Determine the (x, y) coordinate at the center of the cell enclosing the given text.  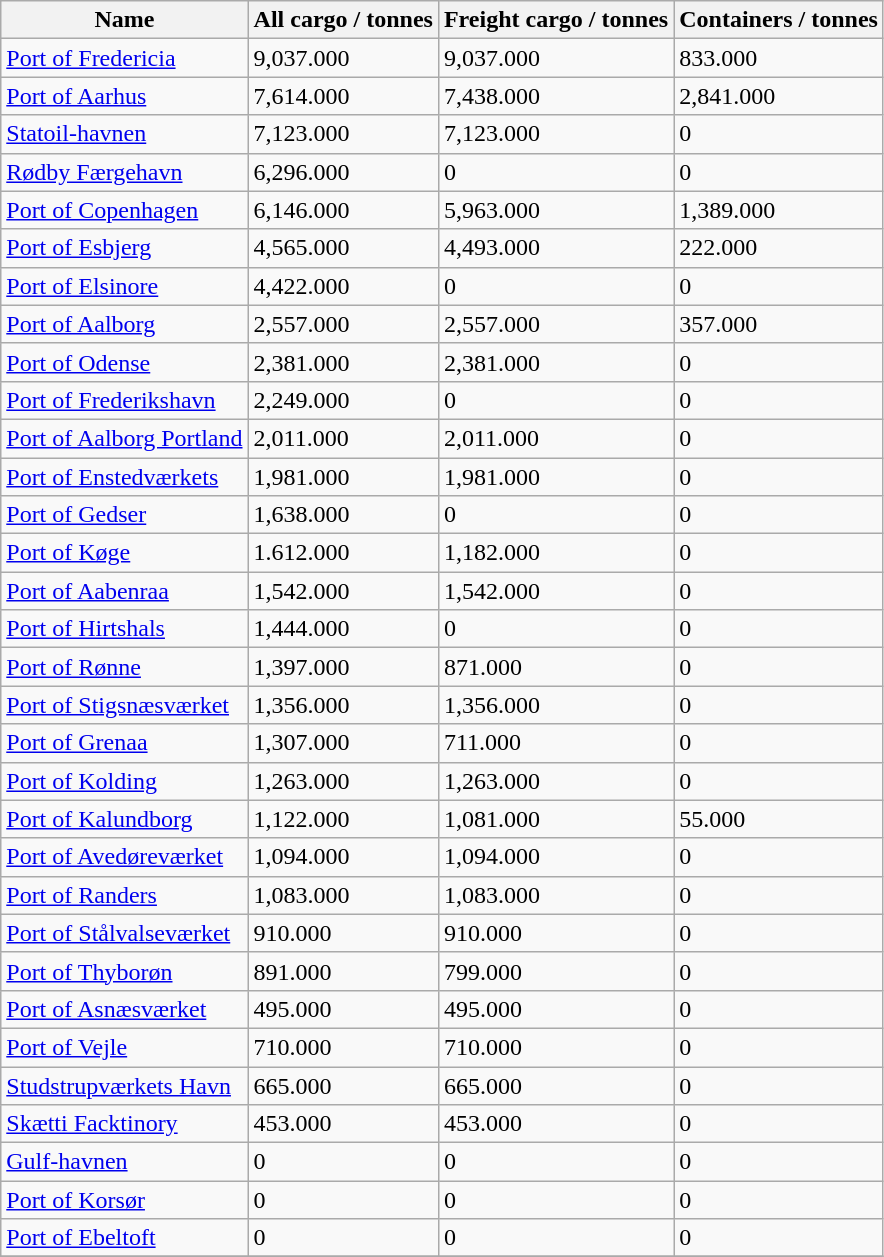
Port of Asnæsværket (124, 1009)
1,182.000 (556, 553)
4,422.000 (343, 286)
Port of Rønne (124, 667)
1,389.000 (779, 210)
5,963.000 (556, 210)
357.000 (779, 324)
1,444.000 (343, 629)
1,081.000 (556, 819)
Port of Gedser (124, 515)
Containers / tonnes (779, 20)
Port of Elsinore (124, 286)
Port of Hirtshals (124, 629)
Port of Grenaa (124, 743)
Port of Køge (124, 553)
1,307.000 (343, 743)
Port of Kolding (124, 781)
Port of Aalborg (124, 324)
Statoil-havnen (124, 134)
4,565.000 (343, 248)
4,493.000 (556, 248)
Port of Aabenraa (124, 591)
Port of Esbjerg (124, 248)
Port of Odense (124, 362)
All cargo / tonnes (343, 20)
Port of Aarhus (124, 96)
Port of Aalborg Portland (124, 438)
Port of Ebeltoft (124, 1238)
891.000 (343, 971)
Port of Copenhagen (124, 210)
Studstrupværkets Havn (124, 1085)
871.000 (556, 667)
2,249.000 (343, 400)
Name (124, 20)
833.000 (779, 58)
7,438.000 (556, 96)
799.000 (556, 971)
1.612.000 (343, 553)
6,146.000 (343, 210)
1,122.000 (343, 819)
Port of Avedøreværket (124, 857)
Port of Thyborøn (124, 971)
Port of Fredericia (124, 58)
Rødby Færgehavn (124, 172)
Port of Stigsnæsværket (124, 705)
2,841.000 (779, 96)
7,614.000 (343, 96)
Gulf-havnen (124, 1162)
Freight cargo / tonnes (556, 20)
6,296.000 (343, 172)
Port of Frederikshavn (124, 400)
Port of Randers (124, 895)
Skætti Facktinory (124, 1124)
Port of Korsør (124, 1200)
222.000 (779, 248)
Port of Vejle (124, 1047)
55.000 (779, 819)
Port of Kalundborg (124, 819)
1,397.000 (343, 667)
Port of Stålvalseværket (124, 933)
1,638.000 (343, 515)
711.000 (556, 743)
Port of Enstedværkets (124, 477)
